Capture the cell that displays the provided text and extract its (X, Y) central coordinate. 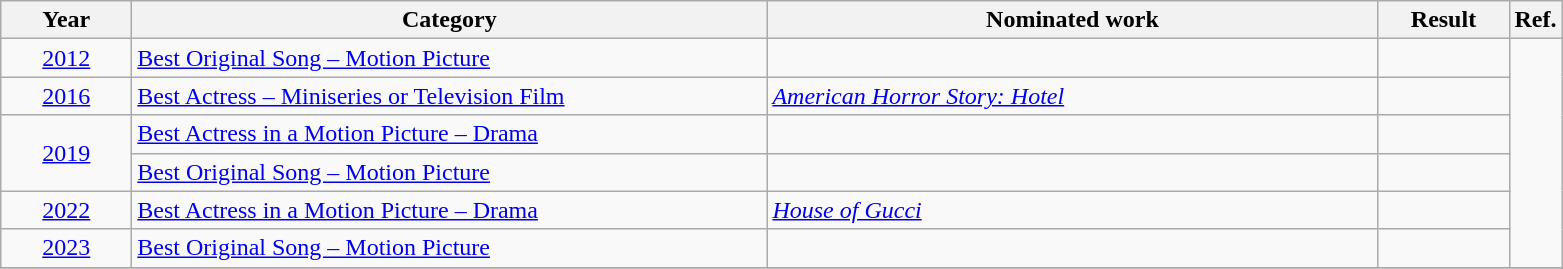
2023 (66, 248)
Year (66, 20)
2016 (66, 96)
Category (450, 20)
2012 (66, 58)
House of Gucci (1072, 210)
Nominated work (1072, 20)
American Horror Story: Hotel (1072, 96)
Best Actress – Miniseries or Television Film (450, 96)
Ref. (1536, 20)
2019 (66, 153)
2022 (66, 210)
Result (1444, 20)
